Output the [X, Y] coordinate of the center of the cell containing the given text.  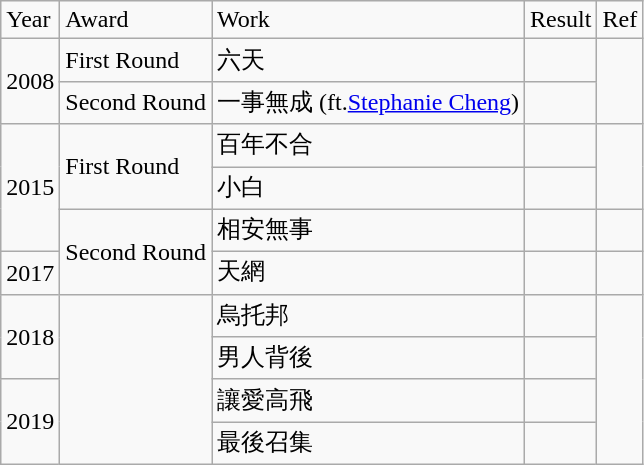
Result [561, 20]
百年不合 [368, 146]
小白 [368, 188]
讓愛高飛 [368, 400]
六天 [368, 60]
2019 [30, 422]
2018 [30, 336]
2017 [30, 274]
一事無成 (ft.Stephanie Cheng) [368, 102]
Work [368, 20]
2008 [30, 82]
天網 [368, 274]
Ref [620, 20]
相安無事 [368, 230]
烏托邦 [368, 316]
男人背後 [368, 358]
Award [136, 20]
Year [30, 20]
2015 [30, 188]
最後召集 [368, 444]
